Detect which cell encompasses the target text, then output its (x, y) center coordinate. 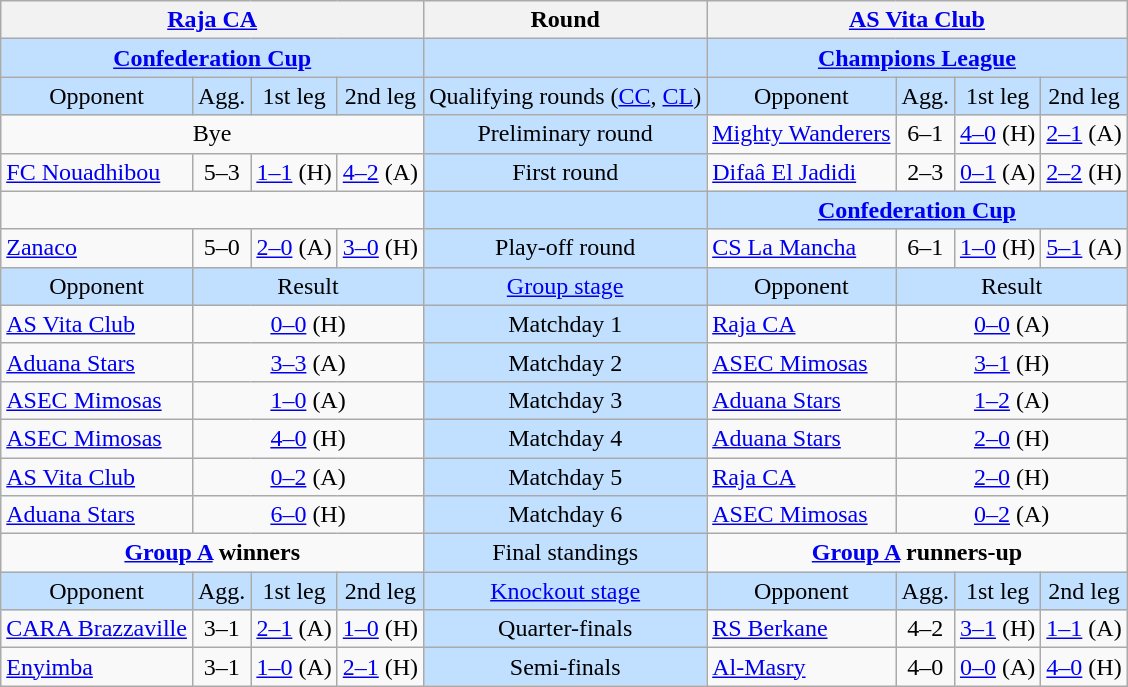
Group A runners-up (918, 553)
1–2 (A) (1012, 400)
Difaâ El Jadidi (802, 172)
Group stage (566, 286)
Round (566, 20)
Mighty Wanderers (802, 134)
Champions League (918, 58)
Final standings (566, 553)
Group A winners (212, 553)
3–3 (A) (308, 362)
0–1 (A) (997, 172)
Knockout stage (566, 591)
4–2 (925, 629)
Matchday 6 (566, 515)
5–1 (A) (1084, 248)
3–0 (H) (380, 248)
Enyimba (97, 667)
5–3 (221, 172)
RS Berkane (802, 629)
4–0 (925, 667)
Matchday 5 (566, 477)
0–0 (H) (308, 324)
2–1 (H) (380, 667)
CARA Brazzaville (97, 629)
2–0 (A) (294, 248)
CS La Mancha (802, 248)
2–3 (925, 172)
Bye (212, 134)
Semi-finals (566, 667)
Zanaco (97, 248)
5–0 (221, 248)
Quarter-finals (566, 629)
Preliminary round (566, 134)
Matchday 1 (566, 324)
Al-Masry (802, 667)
Qualifying rounds (CC, CL) (566, 96)
Matchday 3 (566, 400)
Matchday 2 (566, 362)
2–2 (H) (1084, 172)
6–0 (H) (308, 515)
1–1 (H) (294, 172)
4–2 (A) (380, 172)
1–1 (A) (1084, 629)
Play-off round (566, 248)
Matchday 4 (566, 438)
FC Nouadhibou (97, 172)
First round (566, 172)
